Locate the cell with the specified text and output its [X, Y] center coordinate. 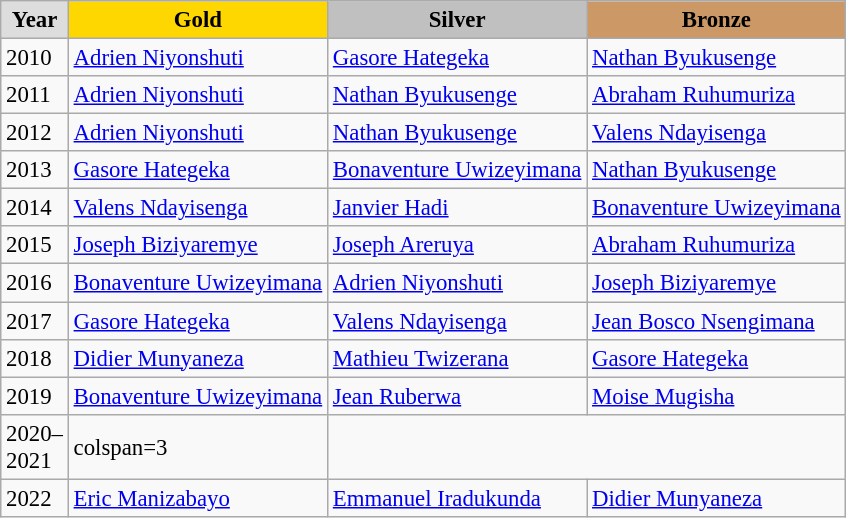
2020–2021 [35, 446]
2012 [35, 133]
2017 [35, 321]
2010 [35, 58]
2015 [35, 245]
Moise Mugisha [716, 396]
Joseph Areruya [458, 245]
colspan=3 [198, 446]
Mathieu Twizerana [458, 358]
Bronze [716, 20]
2013 [35, 170]
Janvier Hadi [458, 208]
2019 [35, 396]
Eric Manizabayo [198, 498]
2018 [35, 358]
2022 [35, 498]
2011 [35, 95]
2014 [35, 208]
Gold [198, 20]
Jean Bosco Nsengimana [716, 321]
Emmanuel Iradukunda [458, 498]
Year [35, 20]
2016 [35, 283]
Jean Ruberwa [458, 396]
Silver [458, 20]
